Provide the [X, Y] coordinate of the cell's center where the given text is located.  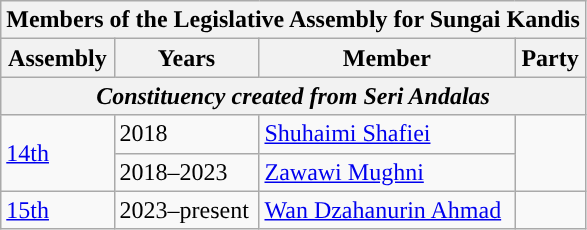
Party [550, 58]
2023–present [186, 210]
Constituency created from Seri Andalas [294, 96]
Members of the Legislative Assembly for Sungai Kandis [294, 20]
2018–2023 [186, 172]
15th [58, 210]
Zawawi Mughni [387, 172]
Shuhaimi Shafiei [387, 134]
Assembly [58, 58]
Years [186, 58]
Wan Dzahanurin Ahmad [387, 210]
2018 [186, 134]
14th [58, 153]
Member [387, 58]
